For the text-containing cell, return its midpoint in (X, Y) coordinate format. 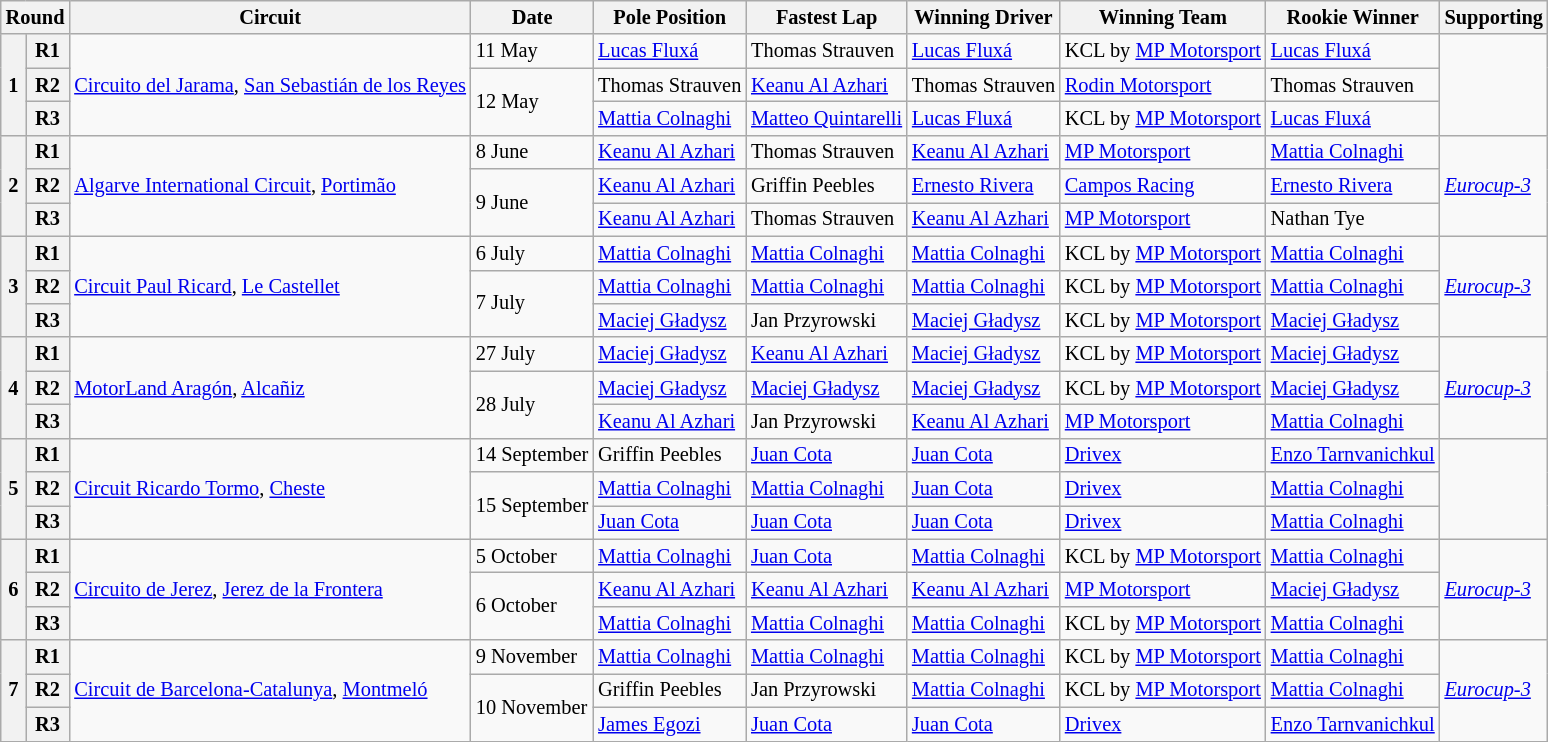
1 (14, 84)
Algarve International Circuit, Portimão (270, 186)
4 (14, 388)
James Egozi (670, 724)
12 May (532, 102)
Fastest Lap (826, 17)
Date (532, 17)
Circuit Ricardo Tormo, Cheste (270, 488)
Rookie Winner (1353, 17)
Winning Team (1163, 17)
11 May (532, 51)
6 July (532, 253)
Circuito de Jerez, Jerez de la Frontera (270, 590)
6 (14, 590)
5 (14, 488)
Round (36, 17)
10 November (532, 706)
8 June (532, 152)
9 June (532, 202)
Circuito del Jarama, San Sebastián de los Reyes (270, 84)
Campos Racing (1163, 186)
Nathan Tye (1353, 219)
15 September (532, 506)
27 July (532, 354)
3 (14, 286)
Matteo Quintarelli (826, 118)
6 October (532, 606)
14 September (532, 455)
7 July (532, 304)
2 (14, 186)
Pole Position (670, 17)
Circuit Paul Ricard, Le Castellet (270, 286)
Circuit de Barcelona-Catalunya, Montmeló (270, 690)
9 November (532, 657)
Circuit (270, 17)
7 (14, 690)
Rodin Motorsport (1163, 85)
MotorLand Aragón, Alcañiz (270, 388)
28 July (532, 404)
Supporting (1494, 17)
Winning Driver (984, 17)
5 October (532, 556)
